Scan for the cell matching the given text and deliver its (x, y) coordinate at center. 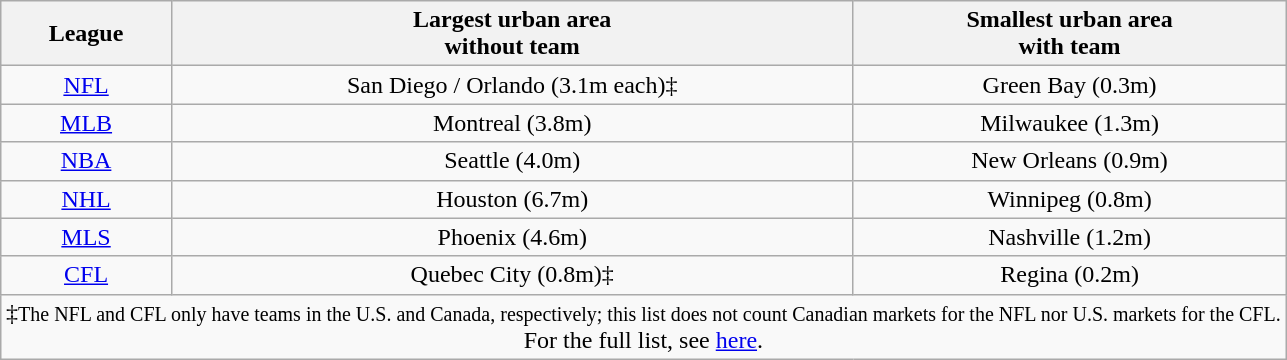
Smallest urban area with team (1070, 34)
NFL (86, 85)
Milwaukee (1.3m) (1070, 123)
League (86, 34)
NHL (86, 199)
Phoenix (4.6m) (512, 237)
Regina (0.2m) (1070, 275)
NBA (86, 161)
CFL (86, 275)
Largest urban area without team (512, 34)
Nashville (1.2m) (1070, 237)
San Diego / Orlando (3.1m each)‡ (512, 85)
Montreal (3.8m) (512, 123)
Seattle (4.0m) (512, 161)
MLB (86, 123)
Quebec City (0.8m)‡ (512, 275)
MLS (86, 237)
Houston (6.7m) (512, 199)
New Orleans (0.9m) (1070, 161)
Winnipeg (0.8m) (1070, 199)
Green Bay (0.3m) (1070, 85)
